Return [x, y] of the center of cell containing provided text 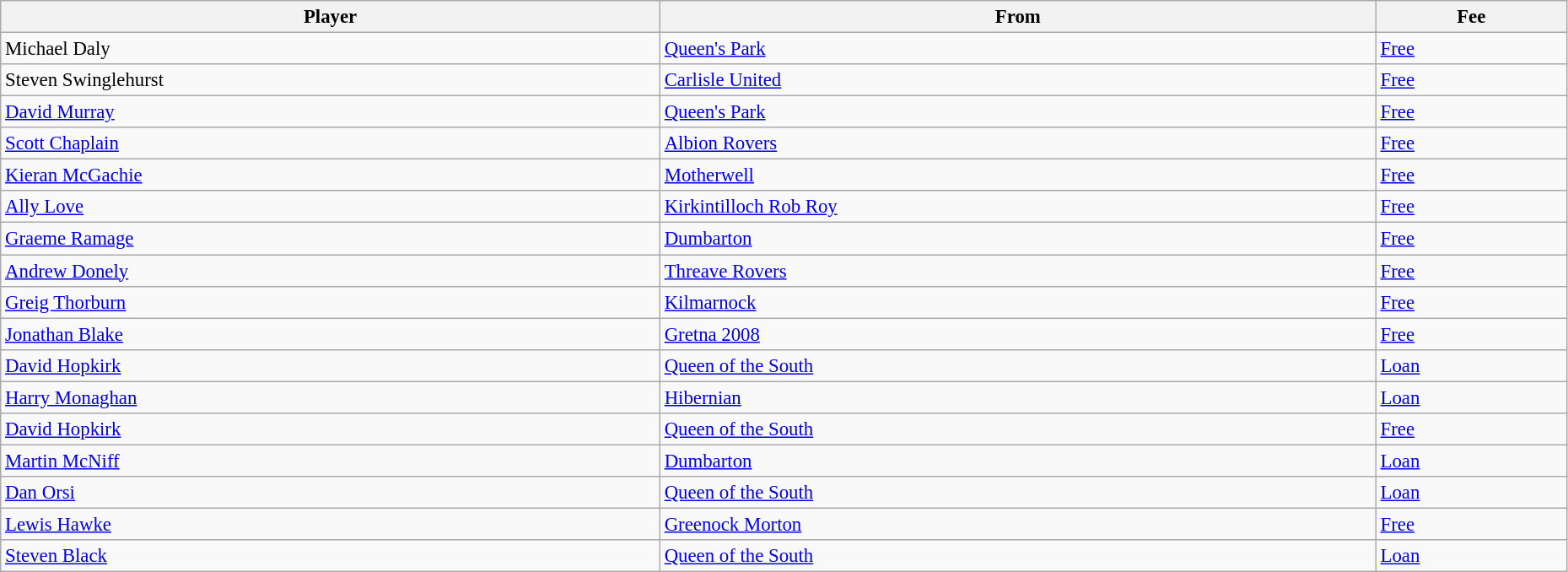
Fee [1471, 17]
Kirkintilloch Rob Roy [1017, 207]
Motherwell [1017, 175]
Dan Orsi [331, 493]
David Murray [331, 112]
Kieran McGachie [331, 175]
Steven Black [331, 556]
Jonathan Blake [331, 334]
Steven Swinglehurst [331, 80]
Threave Rovers [1017, 271]
From [1017, 17]
Harry Monaghan [331, 397]
Hibernian [1017, 397]
Martin McNiff [331, 461]
Andrew Donely [331, 271]
Kilmarnock [1017, 302]
Lewis Hawke [331, 524]
Graeme Ramage [331, 239]
Ally Love [331, 207]
Gretna 2008 [1017, 334]
Player [331, 17]
Carlisle United [1017, 80]
Greenock Morton [1017, 524]
Scott Chaplain [331, 143]
Albion Rovers [1017, 143]
Michael Daly [331, 49]
Greig Thorburn [331, 302]
